Search for the cell housing the specified text and yield its (x, y) center coordinate. 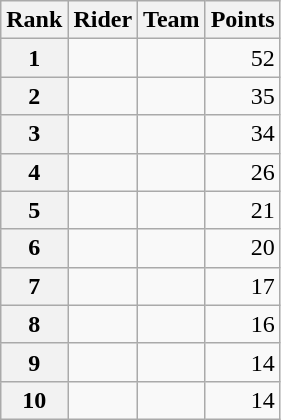
9 (34, 362)
2 (34, 96)
4 (34, 172)
21 (242, 210)
Rider (103, 20)
3 (34, 134)
35 (242, 96)
10 (34, 400)
16 (242, 324)
Team (172, 20)
52 (242, 58)
26 (242, 172)
7 (34, 286)
Points (242, 20)
34 (242, 134)
17 (242, 286)
8 (34, 324)
5 (34, 210)
1 (34, 58)
Rank (34, 20)
20 (242, 248)
6 (34, 248)
